Detect which cell encompasses the target text, then output its (X, Y) center coordinate. 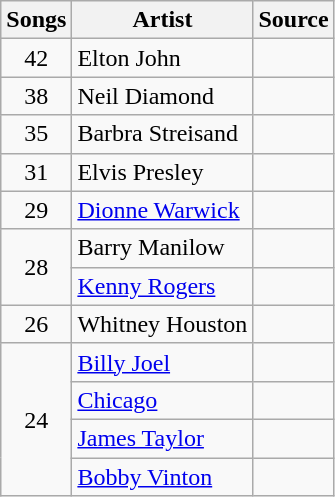
Elvis Presley (162, 172)
Whitney Houston (162, 324)
Dionne Warwick (162, 210)
Chicago (162, 400)
42 (36, 58)
Source (294, 20)
24 (36, 419)
Neil Diamond (162, 96)
Elton John (162, 58)
Kenny Rogers (162, 286)
31 (36, 172)
26 (36, 324)
Bobby Vinton (162, 477)
James Taylor (162, 438)
28 (36, 267)
29 (36, 210)
Barbra Streisand (162, 134)
Artist (162, 20)
35 (36, 134)
Barry Manilow (162, 248)
Songs (36, 20)
Billy Joel (162, 362)
38 (36, 96)
